Search for the cell housing the specified text and yield its (x, y) center coordinate. 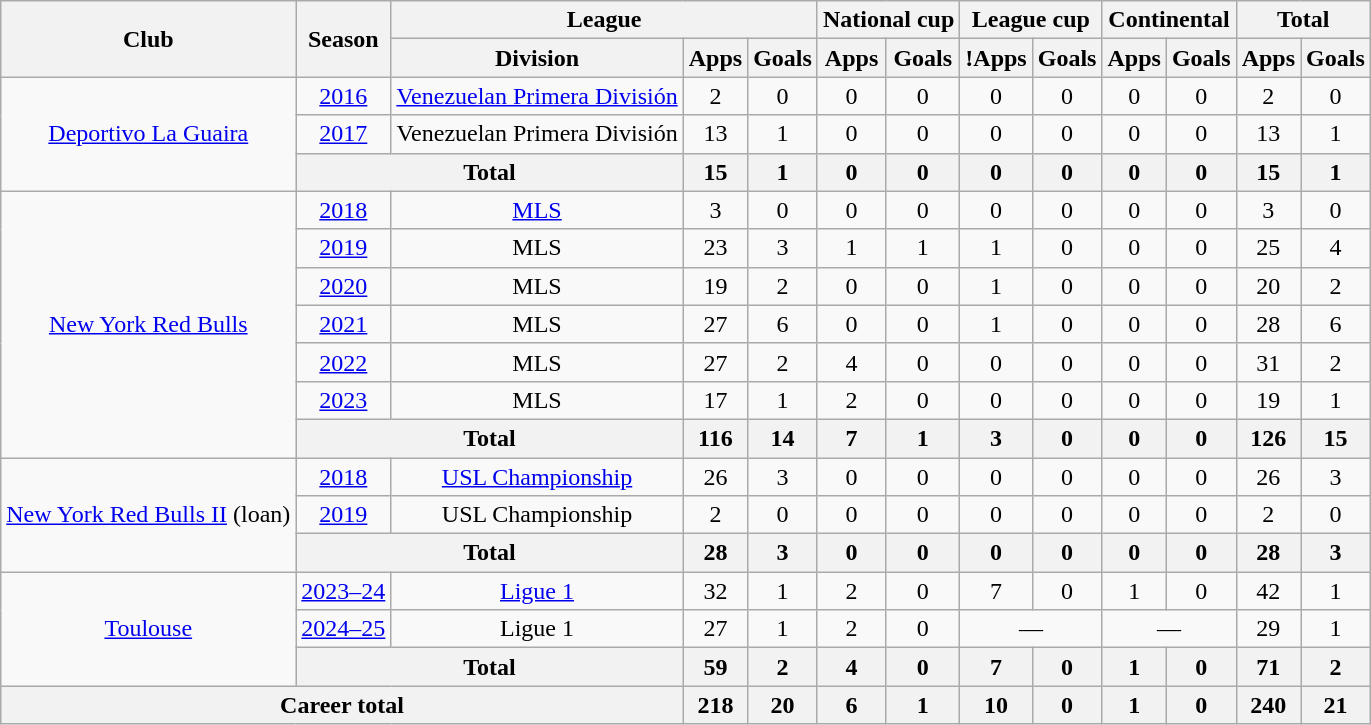
31 (1268, 362)
Division (537, 58)
240 (1268, 705)
2022 (344, 362)
2021 (344, 324)
Career total (342, 705)
Club (148, 39)
126 (1268, 438)
23 (715, 248)
Toulouse (148, 629)
2023–24 (344, 591)
New York Red Bulls II (loan) (148, 515)
59 (715, 667)
2016 (344, 96)
21 (1336, 705)
25 (1268, 248)
2017 (344, 134)
2023 (344, 400)
218 (715, 705)
New York Red Bulls (148, 324)
42 (1268, 591)
29 (1268, 629)
14 (783, 438)
!Apps (996, 58)
Continental (1169, 20)
71 (1268, 667)
17 (715, 400)
Deportivo La Guaira (148, 134)
2024–25 (344, 629)
Season (344, 39)
32 (715, 591)
2020 (344, 286)
National cup (888, 20)
League (604, 20)
10 (996, 705)
League cup (1031, 20)
116 (715, 438)
